Return the (X, Y) coordinate for the center point of the cell that contains the specified text.  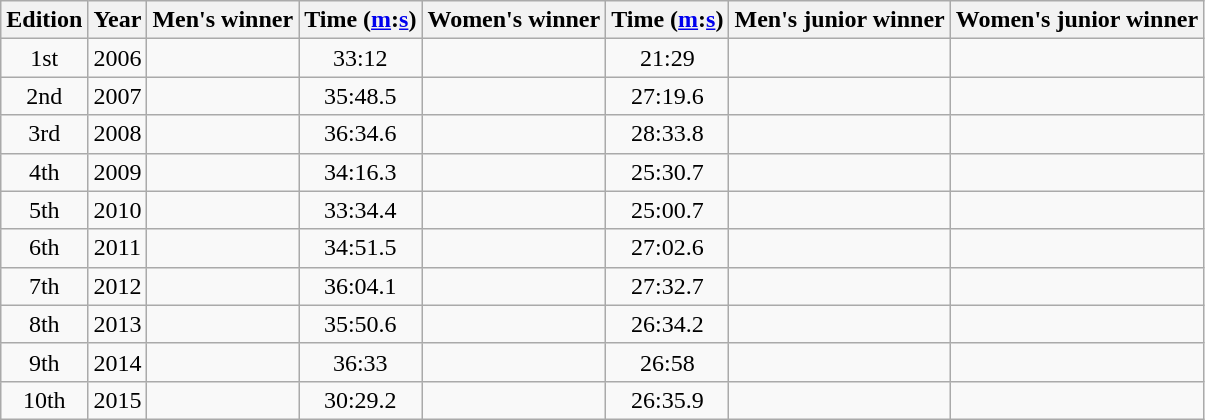
26:34.2 (668, 324)
27:02.6 (668, 248)
2014 (118, 362)
3rd (44, 134)
26:35.9 (668, 400)
25:30.7 (668, 172)
25:00.7 (668, 210)
6th (44, 248)
35:50.6 (360, 324)
36:04.1 (360, 286)
2006 (118, 58)
4th (44, 172)
2013 (118, 324)
26:58 (668, 362)
2009 (118, 172)
9th (44, 362)
Year (118, 20)
34:51.5 (360, 248)
2007 (118, 96)
Men's winner (223, 20)
Women's junior winner (1076, 20)
34:16.3 (360, 172)
8th (44, 324)
21:29 (668, 58)
35:48.5 (360, 96)
2012 (118, 286)
2008 (118, 134)
2nd (44, 96)
10th (44, 400)
36:34.6 (360, 134)
Men's junior winner (840, 20)
5th (44, 210)
Edition (44, 20)
27:32.7 (668, 286)
2011 (118, 248)
28:33.8 (668, 134)
2015 (118, 400)
36:33 (360, 362)
Women's winner (514, 20)
7th (44, 286)
1st (44, 58)
27:19.6 (668, 96)
33:12 (360, 58)
2010 (118, 210)
33:34.4 (360, 210)
30:29.2 (360, 400)
